Identify which cell holds the provided text, then report its [X, Y] central coordinate. 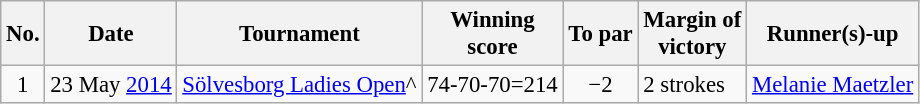
Date [111, 34]
No. [23, 34]
2 strokes [692, 85]
Winningscore [492, 34]
Tournament [300, 34]
23 May 2014 [111, 85]
Melanie Maetzler [833, 85]
1 [23, 85]
Margin ofvictory [692, 34]
To par [600, 34]
−2 [600, 85]
Runner(s)-up [833, 34]
Sölvesborg Ladies Open^ [300, 85]
74-70-70=214 [492, 85]
